For the text-containing cell, return its midpoint in (X, Y) coordinate format. 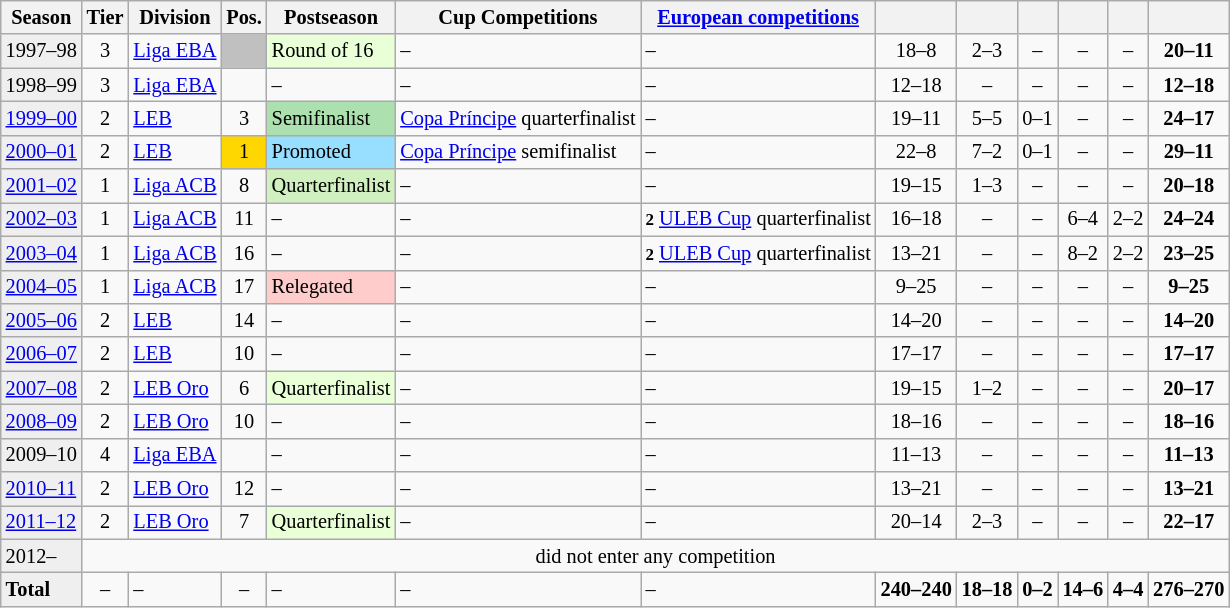
8 (244, 186)
European competitions (758, 17)
Total (42, 589)
5–5 (988, 118)
17 (244, 287)
1–3 (988, 186)
20–14 (916, 522)
2000–01 (42, 152)
2009–10 (42, 455)
Pos. (244, 17)
2005–06 (42, 320)
18–18 (988, 589)
1999–00 (42, 118)
14 (244, 320)
1997–98 (42, 51)
29–11 (1188, 152)
24–24 (1188, 219)
Promoted (332, 152)
2002–03 (42, 219)
Copa Príncipe semifinalist (518, 152)
12 (244, 489)
20–18 (1188, 186)
2012– (42, 556)
Cup Competitions (518, 17)
Copa Príncipe quarterfinalist (518, 118)
did not enter any competition (656, 556)
2001–02 (42, 186)
16 (244, 253)
2007–08 (42, 388)
6–4 (1083, 219)
Postseason (332, 17)
2003–04 (42, 253)
24–17 (1188, 118)
16–18 (916, 219)
19–11 (916, 118)
Round of 16 (332, 51)
2004–05 (42, 287)
4–4 (1128, 589)
276–270 (1188, 589)
1–2 (988, 388)
14–6 (1083, 589)
7–2 (988, 152)
2010–11 (42, 489)
18–8 (916, 51)
Relegated (332, 287)
240–240 (916, 589)
0–2 (1037, 589)
8–2 (1083, 253)
11 (244, 219)
22–8 (916, 152)
20–11 (1188, 51)
7 (244, 522)
20–17 (1188, 388)
2008–09 (42, 421)
Tier (106, 17)
23–25 (1188, 253)
Semifinalist (332, 118)
22–17 (1188, 522)
Division (174, 17)
1998–99 (42, 85)
2006–07 (42, 354)
6 (244, 388)
Season (42, 17)
4 (106, 455)
2011–12 (42, 522)
